Detect which cell encompasses the target text, then output its (x, y) center coordinate. 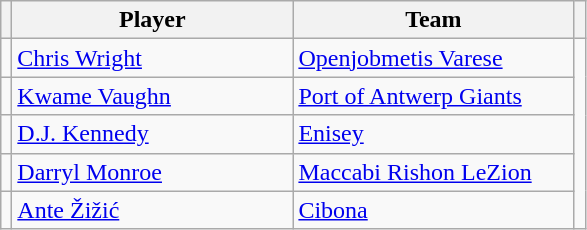
Cibona (434, 210)
Chris Wright (152, 58)
Maccabi Rishon LeZion (434, 172)
Port of Antwerp Giants (434, 96)
Darryl Monroe (152, 172)
Ante Žižić (152, 210)
Openjobmetis Varese (434, 58)
D.J. Kennedy (152, 134)
Enisey (434, 134)
Player (152, 20)
Kwame Vaughn (152, 96)
Team (434, 20)
